Determine the [x, y] coordinate at the center of the cell enclosing the given text.  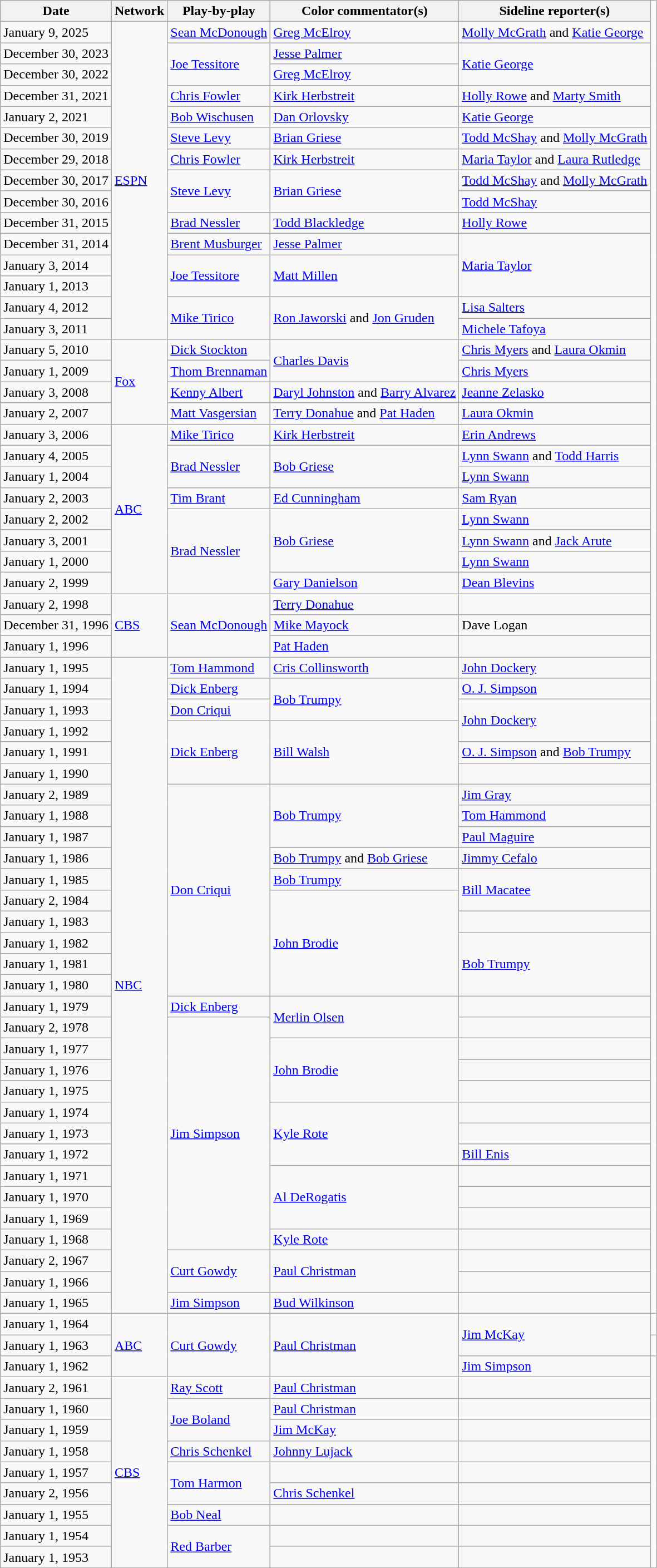
January 4, 2012 [56, 308]
Matt Millen [365, 276]
January 1, 1955 [56, 1515]
January 1, 1953 [56, 1557]
Lynn Swann and Jack Arute [555, 540]
December 30, 2017 [56, 180]
Jimmy Cefalo [555, 858]
Maria Taylor and Laura Rutledge [555, 159]
Lynn Swann and Todd Harris [555, 456]
January 1, 1958 [56, 1451]
December 31, 2014 [56, 244]
Matt Vasgersian [219, 413]
Tim Brant [219, 498]
January 3, 2006 [56, 435]
January 4, 2005 [56, 456]
January 2, 1998 [56, 604]
January 1, 1991 [56, 752]
January 1, 1979 [56, 1007]
Cris Collinsworth [365, 668]
January 1, 1966 [56, 1281]
January 3, 2008 [56, 392]
Bob Trumpy and Bob Griese [365, 858]
January 9, 2025 [56, 32]
January 1, 1980 [56, 985]
January 1, 1988 [56, 816]
January 1, 1959 [56, 1430]
Terry Donahue and Pat Haden [365, 413]
January 1, 1965 [56, 1303]
Kenny Albert [219, 392]
Dave Logan [555, 625]
Network [139, 11]
December 29, 2018 [56, 159]
January 5, 2010 [56, 350]
Gary Danielson [365, 583]
January 2, 1956 [56, 1493]
Dick Stockton [219, 350]
Chris Myers [555, 371]
Jim Gray [555, 795]
December 30, 2022 [56, 75]
Merlin Olsen [365, 1017]
Dan Orlovsky [365, 117]
Holly Rowe [555, 223]
January 1, 1995 [56, 668]
Date [56, 11]
January 2, 2021 [56, 117]
January 1, 1985 [56, 879]
January 1, 1987 [56, 837]
Ray Scott [219, 1388]
O. J. Simpson [555, 689]
Play-by-play [219, 11]
Terry Donahue [365, 604]
January 1, 1983 [56, 921]
January 1, 1972 [56, 1155]
December 31, 2015 [56, 223]
O. J. Simpson and Bob Trumpy [555, 752]
Sideline reporter(s) [555, 11]
January 2, 2003 [56, 498]
January 1, 1992 [56, 731]
January 1, 2009 [56, 371]
Ron Jaworski and Jon Gruden [365, 318]
January 2, 2007 [56, 413]
Michele Tafoya [555, 329]
Brent Musburger [219, 244]
January 2, 1978 [56, 1028]
January 1, 1990 [56, 773]
Maria Taylor [555, 265]
January 1, 1986 [56, 858]
December 31, 1996 [56, 625]
Johnny Lujack [365, 1451]
Todd Blackledge [365, 223]
January 2, 1989 [56, 795]
Dean Blevins [555, 583]
Fox [139, 382]
January 1, 1970 [56, 1197]
December 30, 2019 [56, 138]
Jeanne Zelasko [555, 392]
NBC [139, 985]
January 1, 1993 [56, 710]
January 1, 1957 [56, 1472]
Mike Mayock [365, 625]
January 1, 1982 [56, 943]
Charles Davis [365, 361]
January 1, 2000 [56, 561]
Bob Wischusen [219, 117]
January 2, 1999 [56, 583]
January 1, 1977 [56, 1049]
Bill Walsh [365, 752]
January 1, 2004 [56, 477]
Chris Myers and Laura Okmin [555, 350]
Todd McShay [555, 201]
January 1, 1971 [56, 1176]
January 1, 1964 [56, 1324]
January 1, 1973 [56, 1133]
Sam Ryan [555, 498]
ESPN [139, 180]
January 1, 2013 [56, 287]
January 3, 2014 [56, 265]
January 1, 1981 [56, 964]
Bob Neal [219, 1515]
Paul Maguire [555, 837]
January 1, 1994 [56, 689]
Al DeRogatis [365, 1197]
December 30, 2016 [56, 201]
Molly McGrath and Katie George [555, 32]
January 1, 1962 [56, 1367]
January 1, 1954 [56, 1536]
Red Barber [219, 1546]
January 1, 1996 [56, 647]
Bud Wilkinson [365, 1303]
January 2, 1984 [56, 900]
Joe Boland [219, 1419]
Pat Haden [365, 647]
January 2, 1967 [56, 1260]
January 2, 2002 [56, 519]
January 1, 1976 [56, 1070]
January 1, 1968 [56, 1239]
Thom Brennaman [219, 371]
Erin Andrews [555, 435]
January 1, 1975 [56, 1091]
January 3, 2011 [56, 329]
Color commentator(s) [365, 11]
Tom Harmon [219, 1483]
December 30, 2023 [56, 53]
January 2, 1961 [56, 1388]
Daryl Johnston and Barry Alvarez [365, 392]
January 1, 1969 [56, 1218]
Ed Cunningham [365, 498]
Lisa Salters [555, 308]
Bill Macatee [555, 890]
Laura Okmin [555, 413]
January 1, 1963 [56, 1345]
January 1, 1974 [56, 1112]
January 3, 2001 [56, 540]
December 31, 2021 [56, 96]
January 1, 1960 [56, 1409]
Holly Rowe and Marty Smith [555, 96]
Bill Enis [555, 1155]
